Provide the [X, Y] coordinate of the cell's center where the given text is located.  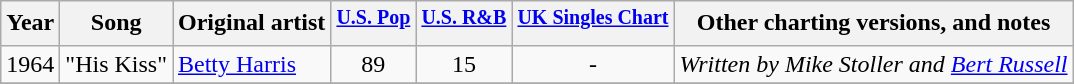
15 [464, 64]
Original artist [251, 24]
UK Singles Chart [593, 24]
Betty Harris [251, 64]
"His Kiss" [116, 64]
Written by Mike Stoller and Bert Russell [874, 64]
Other charting versions, and notes [874, 24]
89 [374, 64]
Song [116, 24]
Year [30, 24]
U.S. Pop [374, 24]
1964 [30, 64]
U.S. R&B [464, 24]
- [593, 64]
